Identify which cell holds the provided text, then report its [x, y] central coordinate. 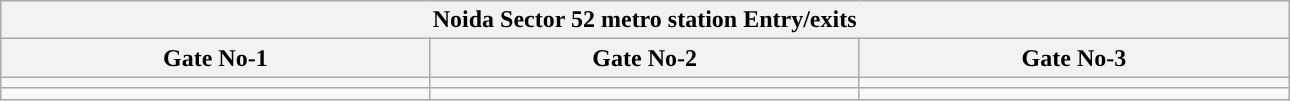
Noida Sector 52 metro station Entry/exits [645, 20]
Gate No-2 [644, 58]
Gate No-1 [216, 58]
Gate No-3 [1074, 58]
